Pinpoint the cell where the given text exists, returning its (X, Y) midpoint coordinate. 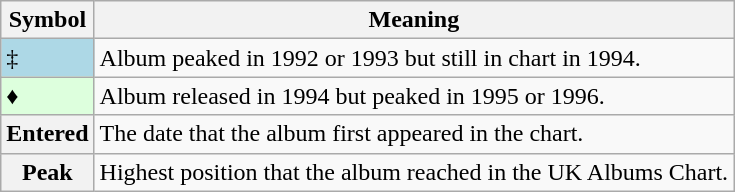
Album released in 1994 but peaked in 1995 or 1996. (414, 96)
Album peaked in 1992 or 1993 but still in chart in 1994. (414, 58)
Highest position that the album reached in the UK Albums Chart. (414, 172)
Symbol (48, 20)
The date that the album first appeared in the chart. (414, 134)
Entered (48, 134)
‡ (48, 58)
Meaning (414, 20)
♦ (48, 96)
Peak (48, 172)
